Search for the cell housing the specified text and yield its [X, Y] center coordinate. 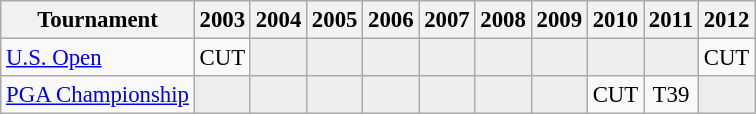
2008 [503, 20]
T39 [672, 95]
2003 [222, 20]
2006 [391, 20]
2012 [726, 20]
2005 [335, 20]
Tournament [98, 20]
2010 [615, 20]
U.S. Open [98, 58]
PGA Championship [98, 95]
2009 [559, 20]
2011 [672, 20]
2004 [278, 20]
2007 [447, 20]
